Detect which cell encompasses the target text, then output its [x, y] center coordinate. 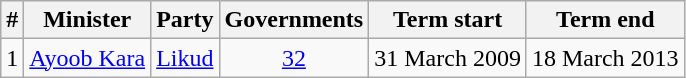
Term start [448, 20]
# [12, 20]
Term end [605, 20]
Party [185, 20]
Ayoob Kara [88, 58]
32 [294, 58]
1 [12, 58]
Likud [185, 58]
Governments [294, 20]
18 March 2013 [605, 58]
31 March 2009 [448, 58]
Minister [88, 20]
